Pinpoint the cell where the given text exists, returning its [X, Y] midpoint coordinate. 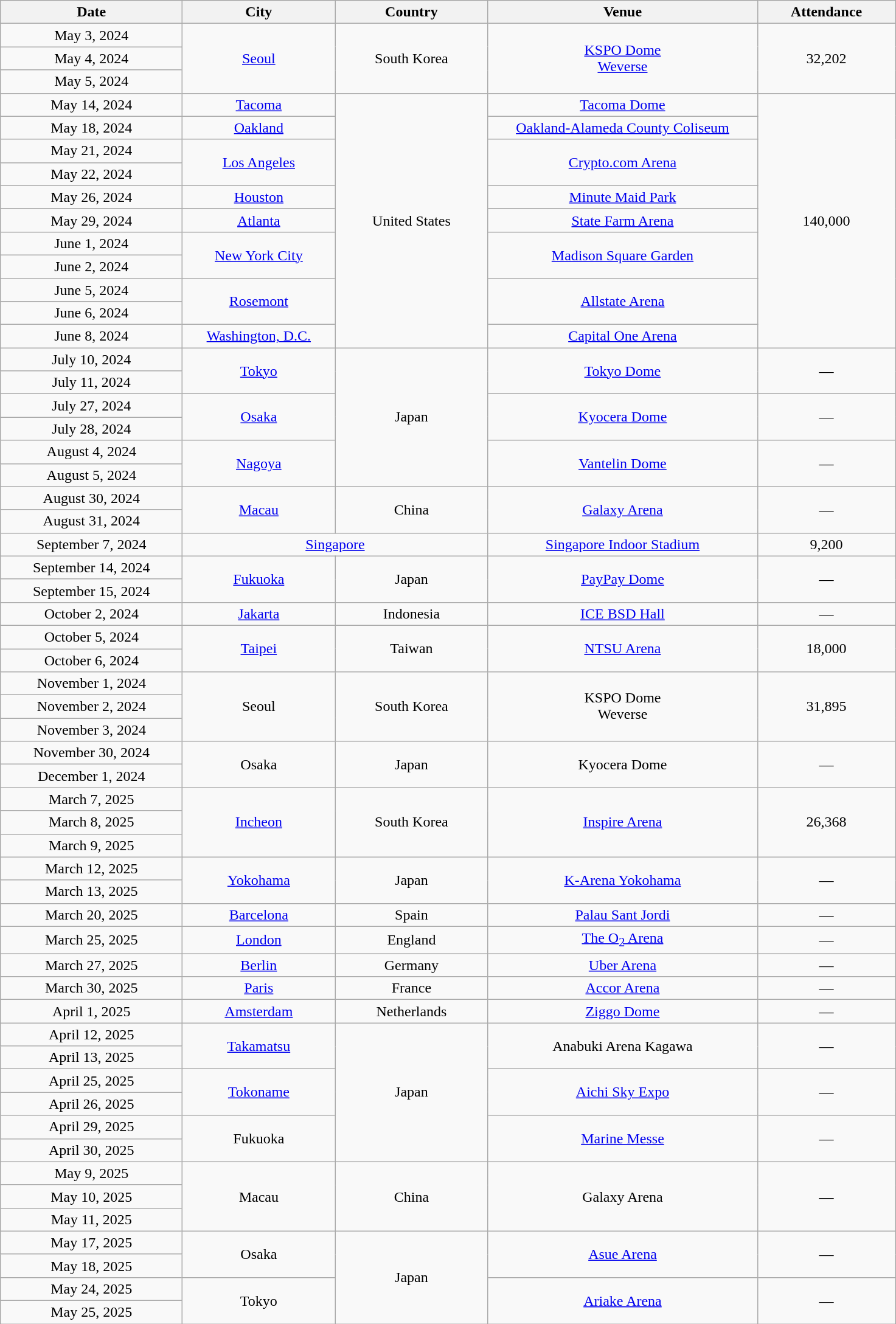
July 27, 2024 [91, 406]
Vantelin Dome [623, 463]
Washington, D.C. [259, 336]
May 5, 2024 [91, 81]
United States [411, 220]
New York City [259, 255]
Houston [259, 197]
Asue Arena [623, 1254]
London [259, 940]
Oakland [259, 128]
Barcelona [259, 915]
Minute Maid Park [623, 197]
Oakland-Alameda County Coliseum [623, 128]
July 28, 2024 [91, 429]
Ziggo Dome [623, 1011]
May 24, 2025 [91, 1289]
March 13, 2025 [91, 892]
May 22, 2024 [91, 174]
Takamatsu [259, 1046]
May 21, 2024 [91, 151]
Inspire Arena [623, 822]
May 29, 2024 [91, 220]
Crypto.com Arena [623, 162]
The O2 Arena [623, 940]
Anabuki Arena Kagawa [623, 1046]
March 8, 2025 [91, 822]
Taipei [259, 648]
Yokohama [259, 880]
June 1, 2024 [91, 243]
Tokyo Dome [623, 371]
Nagoya [259, 463]
April 12, 2025 [91, 1035]
March 27, 2025 [91, 965]
31,895 [826, 707]
K-Arena Yokohama [623, 880]
Allstate Arena [623, 302]
Indonesia [411, 614]
NTSU Arena [623, 648]
May 25, 2025 [91, 1312]
Paris [259, 988]
April 13, 2025 [91, 1058]
May 17, 2025 [91, 1243]
Incheon [259, 822]
Tacoma Dome [623, 105]
9,200 [826, 544]
July 11, 2024 [91, 383]
Uber Arena [623, 965]
May 26, 2024 [91, 197]
Venue [623, 12]
Berlin [259, 965]
November 3, 2024 [91, 730]
September 15, 2024 [91, 591]
October 6, 2024 [91, 660]
ICE BSD Hall [623, 614]
June 8, 2024 [91, 336]
September 7, 2024 [91, 544]
Date [91, 12]
March 9, 2025 [91, 845]
August 30, 2024 [91, 498]
May 9, 2025 [91, 1173]
August 31, 2024 [91, 521]
Netherlands [411, 1011]
November 2, 2024 [91, 707]
City [259, 12]
May 14, 2024 [91, 105]
April 1, 2025 [91, 1011]
PayPay Dome [623, 579]
Singapore Indoor Stadium [623, 544]
June 5, 2024 [91, 290]
Marine Messe [623, 1139]
Tacoma [259, 105]
May 18, 2024 [91, 128]
26,368 [826, 822]
May 11, 2025 [91, 1219]
September 14, 2024 [91, 567]
Capital One Arena [623, 336]
August 4, 2024 [91, 452]
18,000 [826, 648]
November 1, 2024 [91, 684]
Ariake Arena [623, 1300]
State Farm Arena [623, 220]
Accor Arena [623, 988]
England [411, 940]
April 25, 2025 [91, 1081]
Spain [411, 915]
November 30, 2024 [91, 753]
June 2, 2024 [91, 266]
June 6, 2024 [91, 313]
July 10, 2024 [91, 359]
Germany [411, 965]
Rosemont [259, 302]
December 1, 2024 [91, 776]
April 29, 2025 [91, 1127]
May 10, 2025 [91, 1196]
Country [411, 12]
140,000 [826, 220]
March 30, 2025 [91, 988]
May 4, 2024 [91, 58]
Amsterdam [259, 1011]
Singapore [335, 544]
Tokoname [259, 1092]
Taiwan [411, 648]
May 3, 2024 [91, 35]
March 12, 2025 [91, 868]
32,202 [826, 58]
March 7, 2025 [91, 799]
Madison Square Garden [623, 255]
March 20, 2025 [91, 915]
March 25, 2025 [91, 940]
Aichi Sky Expo [623, 1092]
Palau Sant Jordi [623, 915]
April 30, 2025 [91, 1150]
April 26, 2025 [91, 1104]
Atlanta [259, 220]
Attendance [826, 12]
France [411, 988]
Jakarta [259, 614]
Los Angeles [259, 162]
October 5, 2024 [91, 637]
May 18, 2025 [91, 1266]
October 2, 2024 [91, 614]
August 5, 2024 [91, 475]
